For the text-containing cell, return its midpoint in (X, Y) coordinate format. 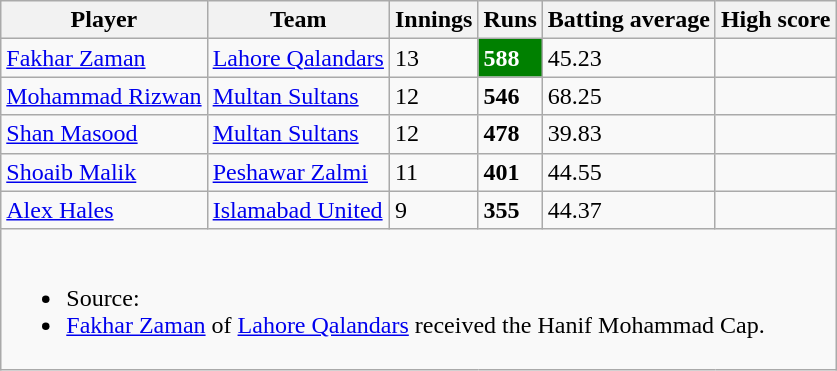
Batting average (628, 20)
11 (433, 172)
Player (104, 20)
Lahore Qalandars (298, 58)
44.37 (628, 210)
Runs (510, 20)
Mohammad Rizwan (104, 96)
478 (510, 134)
Shan Masood (104, 134)
355 (510, 210)
68.25 (628, 96)
39.83 (628, 134)
Shoaib Malik (104, 172)
44.55 (628, 172)
High score (776, 20)
Peshawar Zalmi (298, 172)
9 (433, 210)
Alex Hales (104, 210)
45.23 (628, 58)
13 (433, 58)
Islamabad United (298, 210)
588 (510, 58)
Team (298, 20)
546 (510, 96)
Fakhar Zaman (104, 58)
Innings (433, 20)
401 (510, 172)
Source: Fakhar Zaman of Lahore Qalandars received the Hanif Mohammad Cap. (418, 299)
